Provide the [X, Y] coordinate of the cell's center where the given text is located.  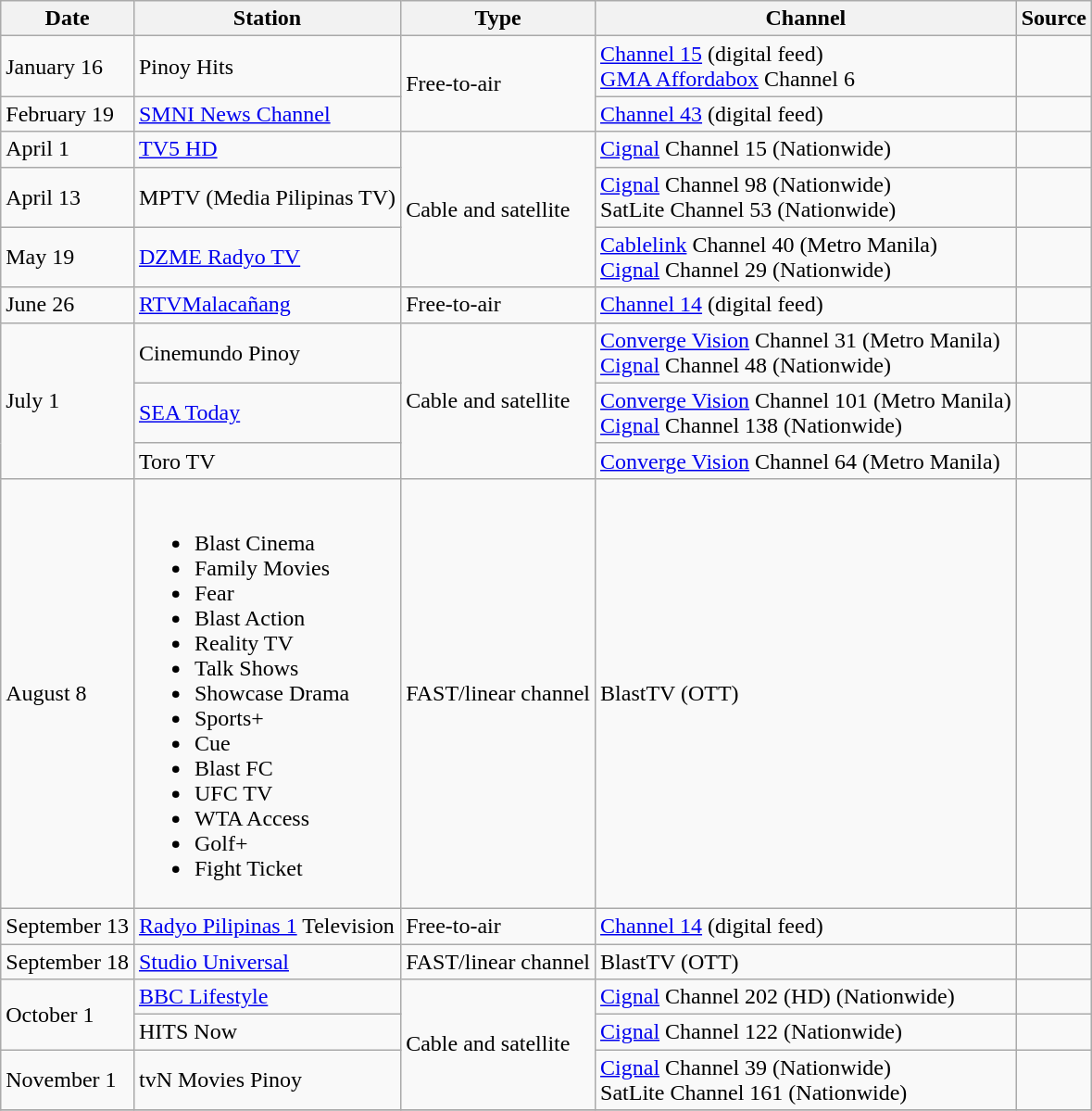
Cignal Channel 98 (Nationwide) SatLite Channel 53 (Nationwide) [806, 196]
November 1 [68, 1080]
Cignal Channel 15 (Nationwide) [806, 149]
Channel [806, 19]
Converge Vision Channel 101 (Metro Manila)Cignal Channel 138 (Nationwide) [806, 413]
Channel 15 (digital feed)GMA Affordabox Channel 6 [806, 67]
Converge Vision Channel 31 (Metro Manila) Cignal Channel 48 (Nationwide) [806, 352]
BBC Lifestyle [267, 997]
TV5 HD [267, 149]
Pinoy Hits [267, 67]
Converge Vision Channel 64 (Metro Manila) [806, 461]
SEA Today [267, 413]
February 19 [68, 114]
Cablelink Channel 40 (Metro Manila) Cignal Channel 29 (Nationwide) [806, 258]
tvN Movies Pinoy [267, 1080]
April 13 [68, 196]
August 8 [68, 693]
July 1 [68, 400]
Studio Universal [267, 961]
January 16 [68, 67]
May 19 [68, 258]
DZME Radyo TV [267, 258]
Channel 43 (digital feed) [806, 114]
Station [267, 19]
June 26 [68, 305]
Cignal Channel 202 (HD) (Nationwide) [806, 997]
RTVMalacañang [267, 305]
Radyo Pilipinas 1 Television [267, 926]
MPTV (Media Pilipinas TV) [267, 196]
September 13 [68, 926]
Cinemundo Pinoy [267, 352]
Date [68, 19]
Source [1054, 19]
October 1 [68, 1015]
April 1 [68, 149]
September 18 [68, 961]
HITS Now [267, 1032]
Blast CinemaFamily MoviesFearBlast ActionReality TVTalk ShowsShowcase DramaSports+CueBlast FCUFC TVWTA AccessGolf+Fight Ticket [267, 693]
Toro TV [267, 461]
Cignal Channel 122 (Nationwide) [806, 1032]
Type [498, 19]
SMNI News Channel [267, 114]
Cignal Channel 39 (Nationwide)SatLite Channel 161 (Nationwide) [806, 1080]
